Return the (X, Y) coordinate for the center point of the cell that contains the specified text.  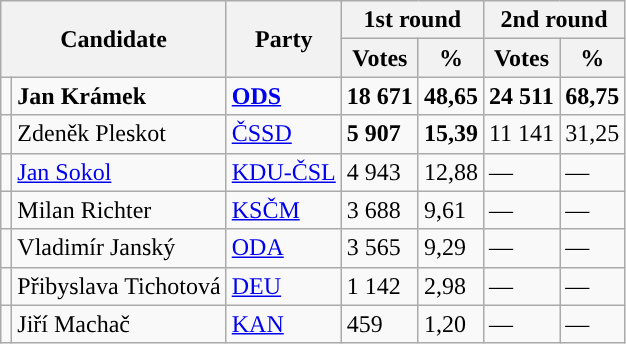
11 141 (521, 134)
31,25 (592, 134)
KAN (284, 324)
Candidate (114, 39)
3 565 (380, 248)
68,75 (592, 96)
DEU (284, 286)
Vladimír Janský (119, 248)
24 511 (521, 96)
12,88 (450, 172)
9,61 (450, 210)
Milan Richter (119, 210)
Zdeněk Pleskot (119, 134)
4 943 (380, 172)
Přibyslava Tichotová (119, 286)
Jan Sokol (119, 172)
9,29 (450, 248)
ČSSD (284, 134)
KSČM (284, 210)
459 (380, 324)
15,39 (450, 134)
Party (284, 39)
3 688 (380, 210)
ODA (284, 248)
2,98 (450, 286)
5 907 (380, 134)
1 142 (380, 286)
1,20 (450, 324)
Jiří Machač (119, 324)
48,65 (450, 96)
ODS (284, 96)
18 671 (380, 96)
Jan Krámek (119, 96)
2nd round (554, 20)
KDU-ČSL (284, 172)
1st round (412, 20)
